For the text-containing cell, return its midpoint in [X, Y] coordinate format. 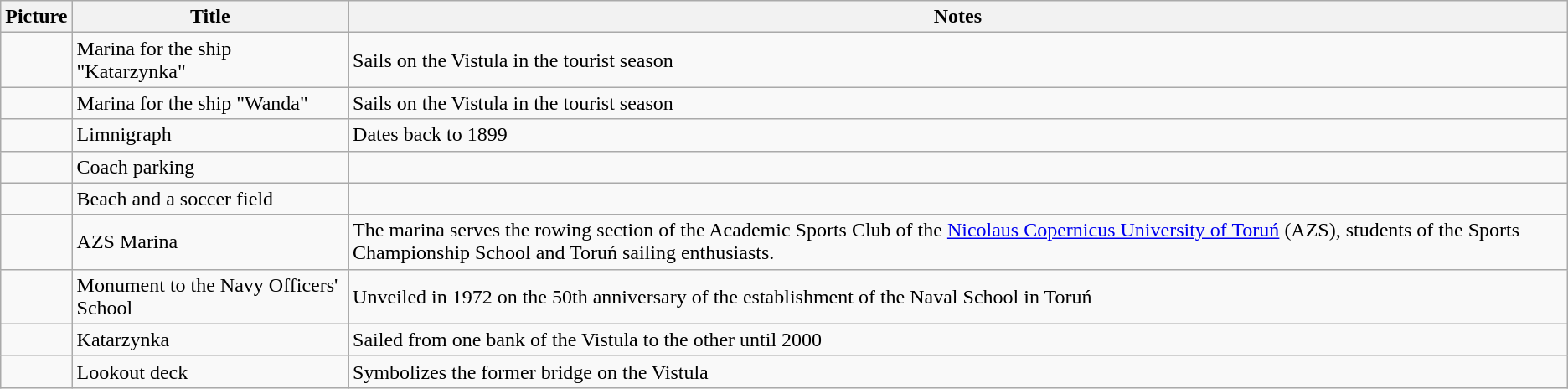
AZS Marina [210, 241]
Beach and a soccer field [210, 199]
Picture [37, 17]
Lookout deck [210, 371]
Coach parking [210, 167]
Notes [958, 17]
Katarzynka [210, 340]
Marina for the ship "Wanda" [210, 103]
Limnigraph [210, 135]
Sailed from one bank of the Vistula to the other until 2000 [958, 340]
Marina for the ship "Katarzynka" [210, 60]
Unveiled in 1972 on the 50th anniversary of the establishment of the Naval School in Toruń [958, 297]
Monument to the Navy Officers' School [210, 297]
Title [210, 17]
Symbolizes the former bridge on the Vistula [958, 371]
Dates back to 1899 [958, 135]
